Extract the [X, Y] coordinate from the center of the cell holding the provided text.  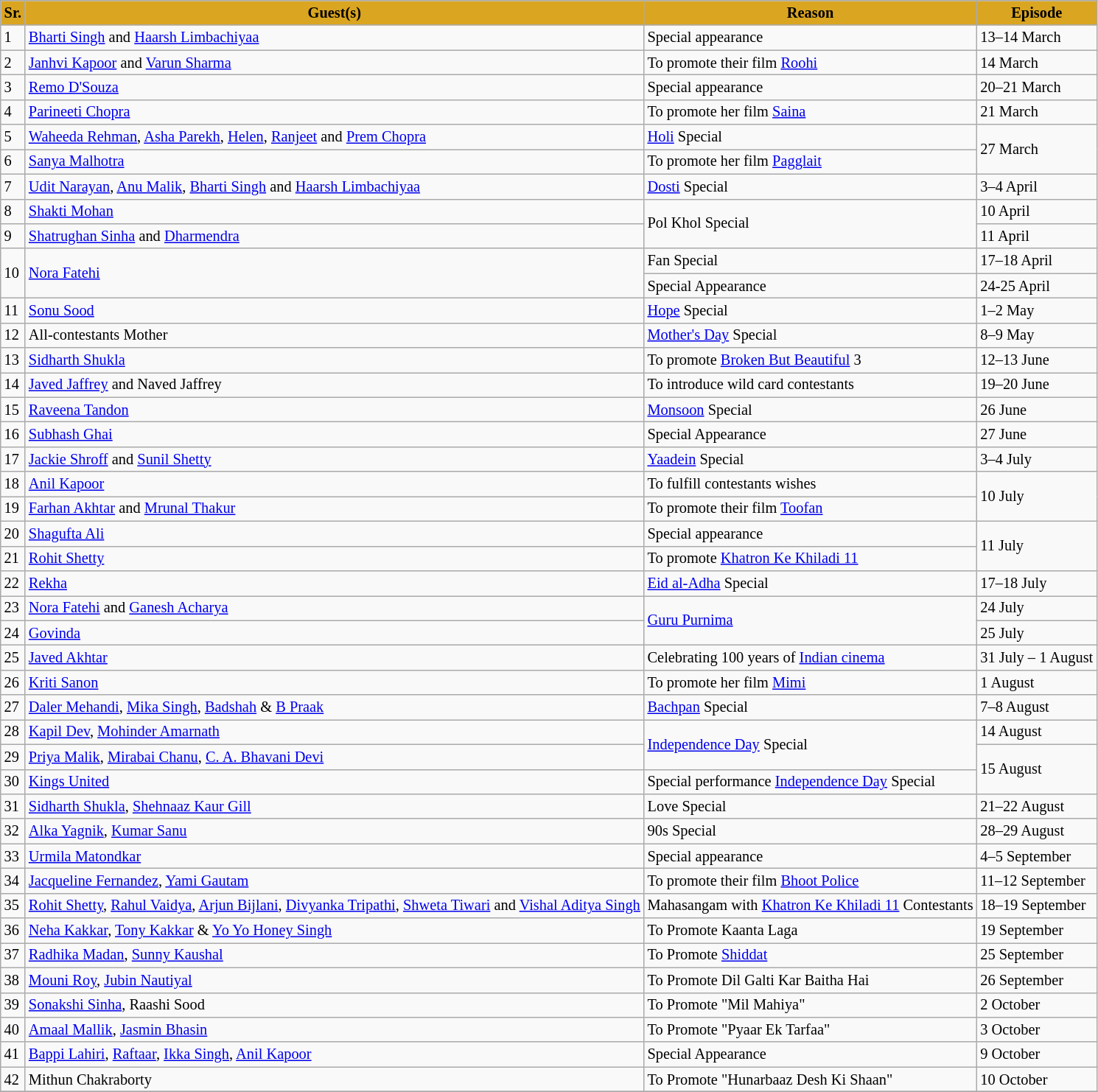
17–18 July [1036, 583]
1 August [1036, 682]
11–12 September [1036, 881]
Hope Special [811, 310]
Rekha [335, 583]
To Promote Shiddat [811, 955]
19 September [1036, 931]
To promote Broken But Beautiful 3 [811, 360]
To Promote Dil Galti Kar Baitha Hai [811, 980]
Shagufta Ali [335, 533]
10 October [1036, 1079]
To promote their film Roohi [811, 63]
To Promote "Pyaar Ek Tarfaa" [811, 1029]
Yaadein Special [811, 459]
4 [13, 112]
Celebrating 100 years of Indian cinema [811, 657]
10 [13, 273]
32 [13, 831]
To promote her film Pagglait [811, 161]
To promote Khatron Ke Khiladi 11 [811, 559]
Jackie Shroff and Sunil Shetty [335, 459]
30 [13, 782]
To promote their film Bhoot Police [811, 881]
18 [13, 484]
Mithun Chakraborty [335, 1079]
26 June [1036, 410]
23 [13, 608]
90s Special [811, 831]
Love Special [811, 806]
26 [13, 682]
To fulfill contestants wishes [811, 484]
40 [13, 1029]
Subhash Ghai [335, 434]
8–9 May [1036, 335]
Nora Fatehi and Ganesh Acharya [335, 608]
Parineeti Chopra [335, 112]
2 [13, 63]
17 [13, 459]
27 June [1036, 434]
Bappi Lahiri, Raftaar, Ikka Singh, Anil Kapoor [335, 1054]
39 [13, 1005]
25 July [1036, 633]
Monsoon Special [811, 410]
10 July [1036, 497]
Mahasangam with Khatron Ke Khiladi 11 Contestants [811, 906]
14 [13, 385]
12–13 June [1036, 360]
12 [13, 335]
37 [13, 955]
Special performance Independence Day Special [811, 782]
Janhvi Kapoor and Varun Sharma [335, 63]
Remo D'Souza [335, 87]
Rohit Shetty [335, 559]
38 [13, 980]
Amaal Mallik, Jasmin Bhasin [335, 1029]
28 [13, 732]
13 [13, 360]
13–14 March [1036, 38]
Guru Purnima [811, 620]
Sidharth Shukla, Shehnaaz Kaur Gill [335, 806]
28–29 August [1036, 831]
Kings United [335, 782]
22 [13, 583]
10 April [1036, 211]
Waheeda Rehman, Asha Parekh, Helen, Ranjeet and Prem Chopra [335, 137]
Udit Narayan, Anu Malik, Bharti Singh and Haarsh Limbachiyaa [335, 186]
Bharti Singh and Haarsh Limbachiyaa [335, 38]
Nora Fatehi [335, 273]
All-contestants Mother [335, 335]
To promote her film Mimi [811, 682]
Raveena Tandon [335, 410]
To Promote Kaanta Laga [811, 931]
15 [13, 410]
9 [13, 236]
Kapil Dev, Mohinder Amarnath [335, 732]
Guest(s) [335, 13]
3 October [1036, 1029]
4–5 September [1036, 856]
Shakti Mohan [335, 211]
34 [13, 881]
2 October [1036, 1005]
Neha Kakkar, Tony Kakkar & Yo Yo Honey Singh [335, 931]
Priya Malik, Mirabai Chanu, C. A. Bhavani Devi [335, 757]
11 July [1036, 545]
14 March [1036, 63]
To introduce wild card contestants [811, 385]
Fan Special [811, 261]
41 [13, 1054]
24 July [1036, 608]
11 April [1036, 236]
19 [13, 508]
Farhan Akhtar and Mrunal Thakur [335, 508]
Sr. [13, 13]
To Promote "Hunarbaaz Desh Ki Shaan" [811, 1079]
Eid al-Adha Special [811, 583]
21–22 August [1036, 806]
Radhika Madan, Sunny Kaushal [335, 955]
20–21 March [1036, 87]
To promote their film Toofan [811, 508]
14 August [1036, 732]
Dosti Special [811, 186]
Bachpan Special [811, 707]
15 August [1036, 769]
25 [13, 657]
3 [13, 87]
Reason [811, 13]
Alka Yagnik, Kumar Sanu [335, 831]
7–8 August [1036, 707]
35 [13, 906]
5 [13, 137]
27 March [1036, 149]
42 [13, 1079]
21 [13, 559]
Pol Khol Special [811, 224]
Daler Mehandi, Mika Singh, Badshah & B Praak [335, 707]
Javed Jaffrey and Naved Jaffrey [335, 385]
1–2 May [1036, 310]
Holi Special [811, 137]
21 March [1036, 112]
8 [13, 211]
25 September [1036, 955]
Shatrughan Sinha and Dharmendra [335, 236]
9 October [1036, 1054]
20 [13, 533]
27 [13, 707]
24-25 April [1036, 286]
7 [13, 186]
18–19 September [1036, 906]
Sonu Sood [335, 310]
6 [13, 161]
Javed Akhtar [335, 657]
3–4 July [1036, 459]
Rohit Shetty, Rahul Vaidya, Arjun Bijlani, Divyanka Tripathi, Shweta Tiwari and Vishal Aditya Singh [335, 906]
Urmila Matondkar [335, 856]
Anil Kapoor [335, 484]
11 [13, 310]
31 [13, 806]
17–18 April [1036, 261]
Sanya Malhotra [335, 161]
Mother's Day Special [811, 335]
19–20 June [1036, 385]
29 [13, 757]
Jacqueline Fernandez, Yami Gautam [335, 881]
To Promote "Mil Mahiya" [811, 1005]
16 [13, 434]
36 [13, 931]
Kriti Sanon [335, 682]
1 [13, 38]
3–4 April [1036, 186]
Episode [1036, 13]
Independence Day Special [811, 744]
Sidharth Shukla [335, 360]
26 September [1036, 980]
33 [13, 856]
31 July – 1 August [1036, 657]
Sonakshi Sinha, Raashi Sood [335, 1005]
Govinda [335, 633]
24 [13, 633]
Mouni Roy, Jubin Nautiyal [335, 980]
To promote her film Saina [811, 112]
